From the cell containing the given text, extract its center point as (X, Y) coordinate. 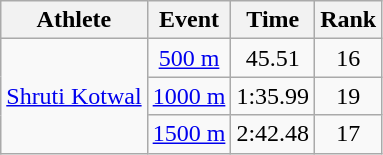
Shruti Kotwal (74, 96)
Time (273, 20)
500 m (189, 58)
19 (348, 96)
2:42.48 (273, 134)
45.51 (273, 58)
Athlete (74, 20)
1000 m (189, 96)
16 (348, 58)
Rank (348, 20)
1:35.99 (273, 96)
1500 m (189, 134)
Event (189, 20)
17 (348, 134)
